Provide the (X, Y) coordinate of the cell's center where the given text is located.  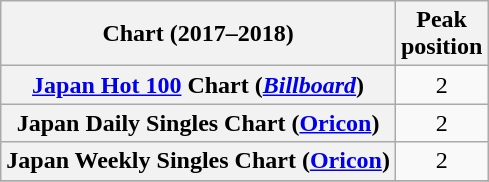
Japan Weekly Singles Chart (Oricon) (198, 161)
Japan Daily Singles Chart (Oricon) (198, 123)
Japan Hot 100 Chart (Billboard) (198, 85)
Chart (2017–2018) (198, 34)
Peakposition (441, 34)
